Identify which cell holds the provided text, then report its (x, y) central coordinate. 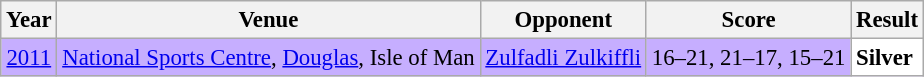
Result (888, 20)
16–21, 21–17, 15–21 (748, 58)
National Sports Centre, Douglas, Isle of Man (268, 58)
Year (29, 20)
Venue (268, 20)
Score (748, 20)
Zulfadli Zulkiffli (563, 58)
Silver (888, 58)
2011 (29, 58)
Opponent (563, 20)
